Return (x, y) of the center of cell containing provided text 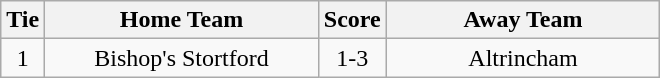
Bishop's Stortford (182, 58)
Altrincham (523, 58)
1 (23, 58)
Score (352, 20)
Away Team (523, 20)
Tie (23, 20)
Home Team (182, 20)
1-3 (352, 58)
